Pinpoint the cell where the given text exists, returning its [X, Y] midpoint coordinate. 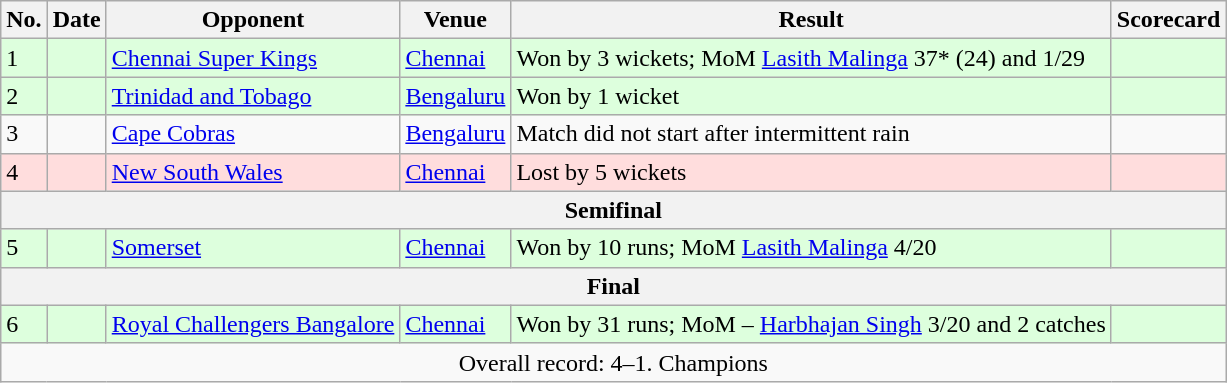
Match did not start after intermittent rain [811, 134]
6 [24, 324]
4 [24, 172]
2 [24, 96]
Scorecard [1168, 20]
Won by 31 runs; MoM – Harbhajan Singh 3/20 and 2 catches [811, 324]
Cape Cobras [253, 134]
Chennai Super Kings [253, 58]
Overall record: 4–1. Champions [614, 362]
Royal Challengers Bangalore [253, 324]
3 [24, 134]
New South Wales [253, 172]
Won by 10 runs; MoM Lasith Malinga 4/20 [811, 248]
Lost by 5 wickets [811, 172]
Trinidad and Tobago [253, 96]
Venue [456, 20]
Won by 3 wickets; MoM Lasith Malinga 37* (24) and 1/29 [811, 58]
Somerset [253, 248]
No. [24, 20]
Won by 1 wicket [811, 96]
Date [76, 20]
Final [614, 286]
Result [811, 20]
1 [24, 58]
Semifinal [614, 210]
Opponent [253, 20]
5 [24, 248]
